Capture the cell that displays the provided text and extract its (X, Y) central coordinate. 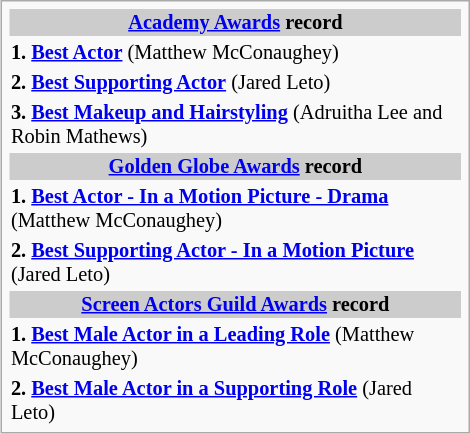
2. Best Supporting Actor - In a Motion Picture (Jared Leto) (235, 262)
2. Best Male Actor in a Supporting Role (Jared Leto) (235, 400)
Screen Actors Guild Awards record (235, 304)
Academy Awards record (235, 22)
3. Best Makeup and Hairstyling (Adruitha Lee and Robin Mathews) (235, 124)
1. Best Actor - In a Motion Picture - Drama (Matthew McConaughey) (235, 208)
Golden Globe Awards record (235, 166)
1. Best Male Actor in a Leading Role (Matthew McConaughey) (235, 346)
2. Best Supporting Actor (Jared Leto) (235, 82)
1. Best Actor (Matthew McConaughey) (235, 52)
